Output the (X, Y) coordinate of the center of the cell containing the given text.  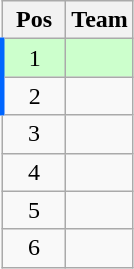
3 (34, 134)
Team (100, 20)
4 (34, 172)
6 (34, 248)
1 (34, 58)
2 (34, 96)
Pos (34, 20)
5 (34, 210)
